Identify which cell holds the provided text, then report its [X, Y] central coordinate. 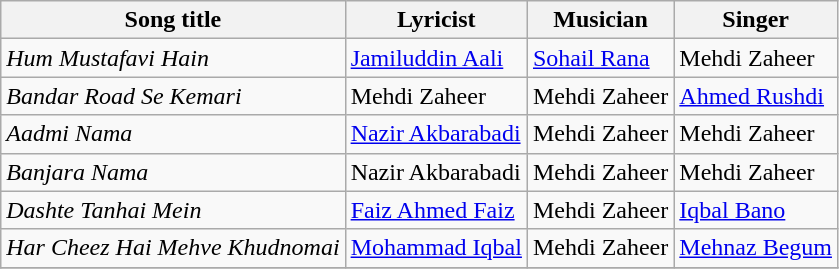
Mehnaz Begum [756, 248]
Har Cheez Hai Mehve Khudnomai [173, 248]
Ahmed Rushdi [756, 96]
Jamiluddin Aali [436, 58]
Banjara Nama [173, 172]
Mohammad Iqbal [436, 248]
Dashte Tanhai Mein [173, 210]
Hum Mustafavi Hain [173, 58]
Iqbal Bano [756, 210]
Singer [756, 20]
Musician [600, 20]
Lyricist [436, 20]
Aadmi Nama [173, 134]
Faiz Ahmed Faiz [436, 210]
Song title [173, 20]
Sohail Rana [600, 58]
Bandar Road Se Kemari [173, 96]
